Search for the cell housing the specified text and yield its [X, Y] center coordinate. 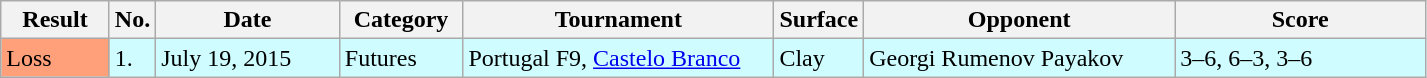
Tournament [618, 20]
3–6, 6–3, 3–6 [1300, 58]
July 19, 2015 [248, 58]
Clay [819, 58]
Score [1300, 20]
Loss [56, 58]
No. [132, 20]
Portugal F9, Castelo Branco [618, 58]
1. [132, 58]
Futures [401, 58]
Opponent [1020, 20]
Surface [819, 20]
Result [56, 20]
Georgi Rumenov Payakov [1020, 58]
Date [248, 20]
Category [401, 20]
